Output the (x, y) coordinate of the center of the cell containing the given text.  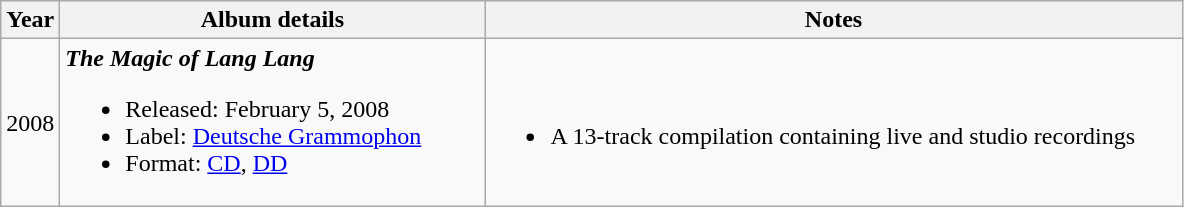
Year (30, 20)
Notes (834, 20)
A 13-track compilation containing live and studio recordings (834, 122)
Album details (272, 20)
2008 (30, 122)
The Magic of Lang LangReleased: February 5, 2008Label: Deutsche GrammophonFormat: CD, DD (272, 122)
